Output the [x, y] coordinate of the center of the cell containing the given text.  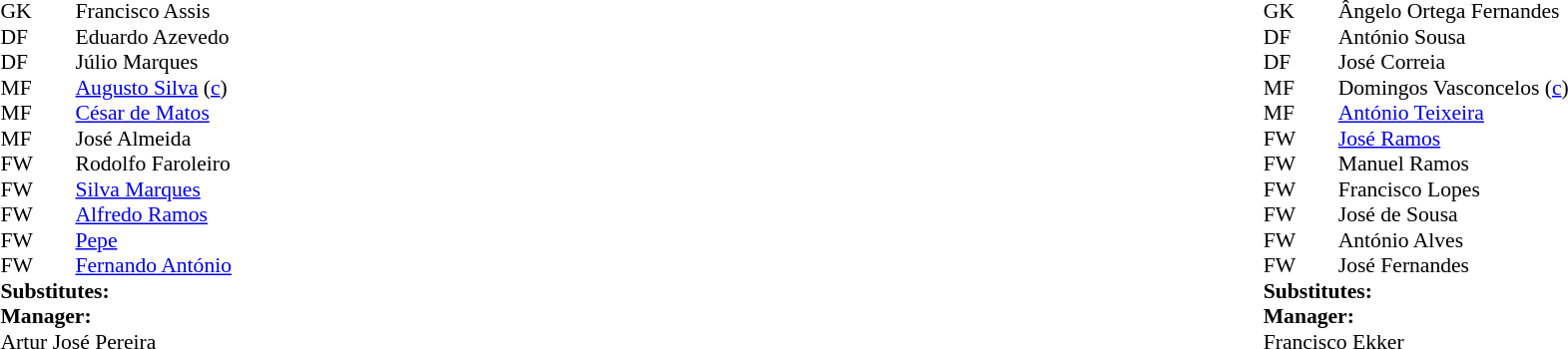
Alfredo Ramos [154, 214]
Manager: [116, 316]
Silva Marques [154, 189]
José Almeida [154, 139]
Eduardo Azevedo [154, 37]
Pepe [154, 240]
Augusto Silva (c) [154, 88]
Substitutes: [116, 291]
Rodolfo Faroleiro [154, 165]
Fernando António [154, 266]
César de Matos [154, 113]
Júlio Marques [154, 63]
